Detect which cell encompasses the target text, then output its (X, Y) center coordinate. 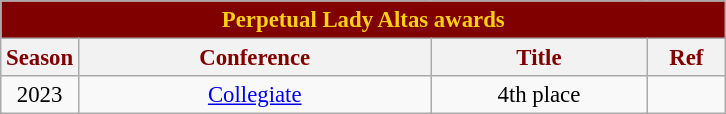
4th place (539, 95)
Ref (686, 58)
2023 (40, 95)
Collegiate (254, 95)
Perpetual Lady Altas awards (364, 20)
Title (539, 58)
Season (40, 58)
Conference (254, 58)
